For the text-containing cell, return its midpoint in (x, y) coordinate format. 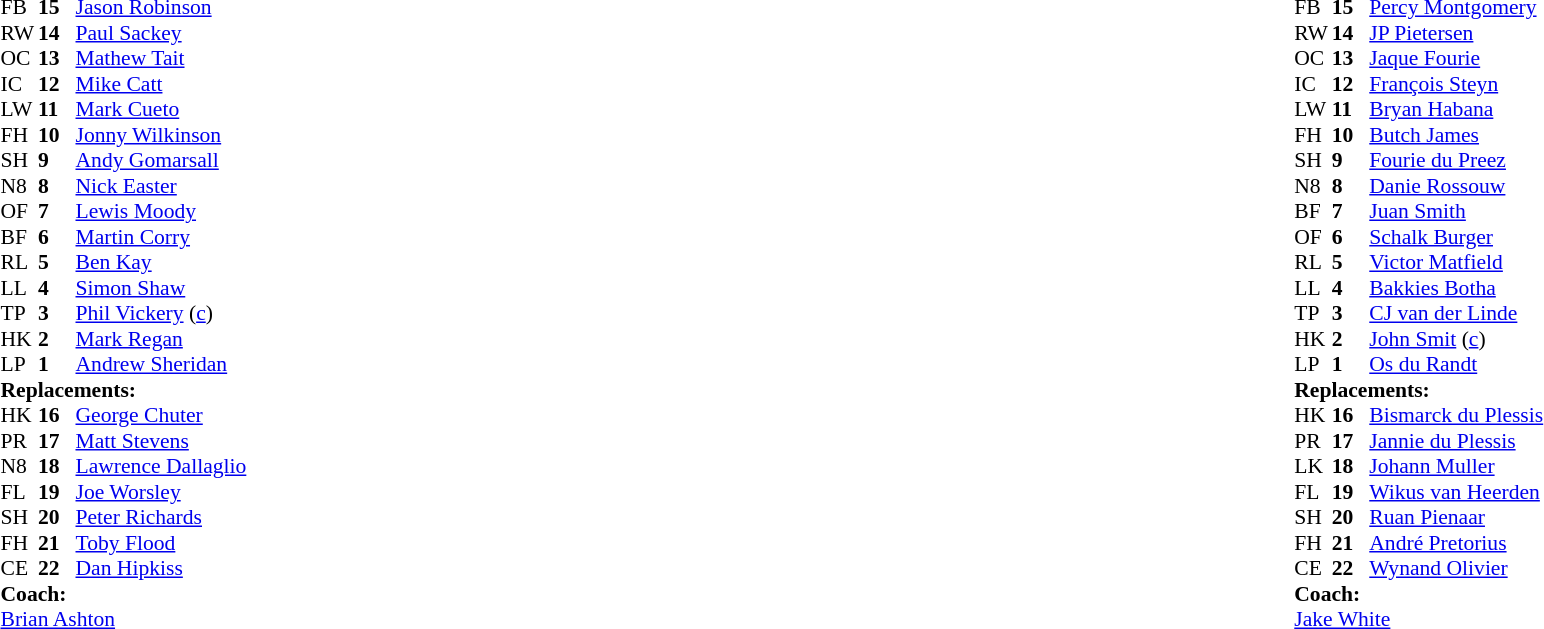
Bryan Habana (1456, 109)
Wikus van Heerden (1456, 492)
Joe Worsley (162, 492)
Ruan Pienaar (1456, 517)
Nick Easter (162, 186)
John Smit (c) (1456, 339)
George Chuter (162, 415)
Fourie du Preez (1456, 161)
Lewis Moody (162, 211)
Juan Smith (1456, 211)
Dan Hipkiss (162, 569)
Lawrence Dallaglio (162, 467)
Ben Kay (162, 263)
LK (1313, 467)
Simon Shaw (162, 288)
CJ van der Linde (1456, 313)
Bismarck du Plessis (1456, 415)
Mark Cueto (162, 109)
Paul Sackey (162, 33)
Matt Stevens (162, 441)
Andy Gomarsall (162, 161)
Toby Flood (162, 543)
Mike Catt (162, 84)
Jannie du Plessis (1456, 441)
Danie Rossouw (1456, 186)
Phil Vickery (c) (162, 313)
Martin Corry (162, 237)
Johann Muller (1456, 467)
Mark Regan (162, 339)
Jonny Wilkinson (162, 135)
André Pretorius (1456, 543)
François Steyn (1456, 84)
Victor Matfield (1456, 263)
Jaque Fourie (1456, 59)
Schalk Burger (1456, 237)
JP Pietersen (1456, 33)
Os du Randt (1456, 365)
Mathew Tait (162, 59)
Andrew Sheridan (162, 365)
Butch James (1456, 135)
Wynand Olivier (1456, 569)
Peter Richards (162, 517)
Bakkies Botha (1456, 288)
